From the cell containing the given text, extract its center point as (X, Y) coordinate. 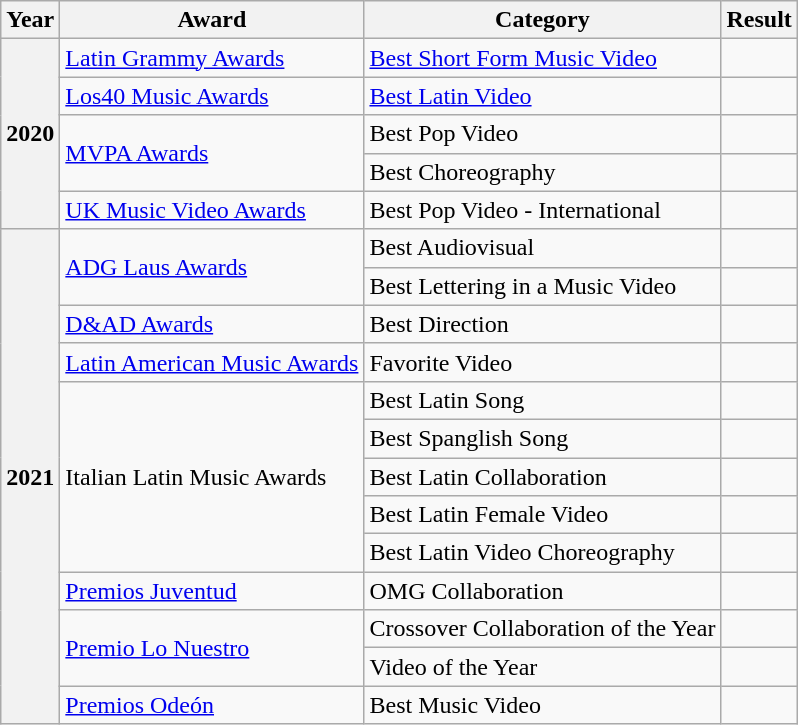
Category (542, 20)
Premio Lo Nuestro (212, 648)
Crossover Collaboration of the Year (542, 629)
Video of the Year (542, 667)
Premios Juventud (212, 591)
Best Lettering in a Music Video (542, 286)
Best Latin Video (542, 96)
Favorite Video (542, 362)
ADG Laus Awards (212, 267)
Best Audiovisual (542, 248)
Best Latin Video Choreography (542, 553)
Best Spanglish Song (542, 438)
D&AD Awards (212, 324)
Year (30, 20)
Best Latin Female Video (542, 515)
Best Latin Song (542, 400)
Latin Grammy Awards (212, 58)
2021 (30, 476)
Best Short Form Music Video (542, 58)
Premios Odeón (212, 705)
Los40 Music Awards (212, 96)
Award (212, 20)
MVPA Awards (212, 153)
Best Pop Video - International (542, 210)
Latin American Music Awards (212, 362)
2020 (30, 134)
Result (759, 20)
OMG Collaboration (542, 591)
Best Pop Video (542, 134)
Best Music Video (542, 705)
Best Direction (542, 324)
UK Music Video Awards (212, 210)
Italian Latin Music Awards (212, 476)
Best Latin Collaboration (542, 477)
Best Choreography (542, 172)
